Determine the (x, y) coordinate at the center of the cell enclosing the given text.  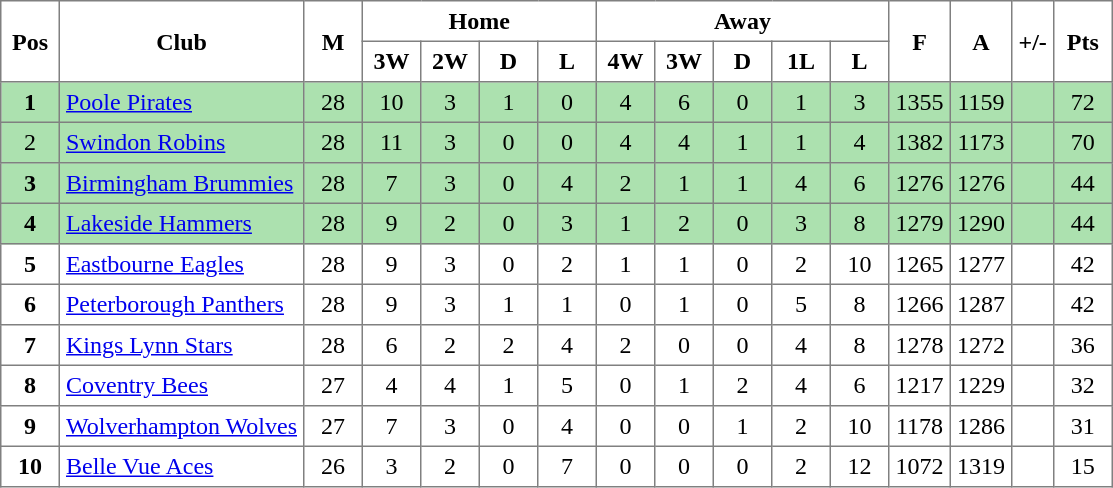
1290 (981, 223)
Home (479, 21)
1217 (920, 385)
Coventry Bees (181, 385)
1287 (981, 304)
1277 (981, 264)
1178 (920, 426)
12 (859, 466)
Club (181, 42)
1266 (920, 304)
1319 (981, 466)
+/- (1033, 42)
Swindon Robins (181, 142)
1286 (981, 426)
1355 (920, 102)
M (333, 42)
1173 (981, 142)
F (920, 42)
2W (450, 61)
1072 (920, 466)
Eastbourne Eagles (181, 264)
Birmingham Brummies (181, 183)
32 (1083, 385)
1159 (981, 102)
Pos (30, 42)
Lakeside Hammers (181, 223)
Peterborough Panthers (181, 304)
1229 (981, 385)
11 (391, 142)
70 (1083, 142)
1265 (920, 264)
15 (1083, 466)
1278 (920, 345)
1382 (920, 142)
1272 (981, 345)
26 (333, 466)
72 (1083, 102)
1279 (920, 223)
Wolverhampton Wolves (181, 426)
Pts (1083, 42)
31 (1083, 426)
4W (625, 61)
Poole Pirates (181, 102)
A (981, 42)
Kings Lynn Stars (181, 345)
1L (801, 61)
36 (1083, 345)
Away (742, 21)
Belle Vue Aces (181, 466)
